Capture the cell that displays the provided text and extract its [x, y] central coordinate. 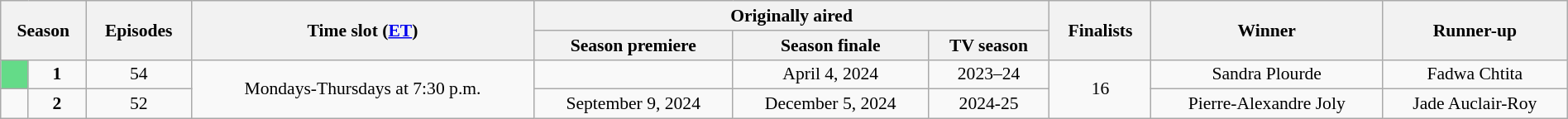
Originally aired [791, 16]
2024-25 [989, 104]
2 [56, 104]
52 [139, 104]
Runner-up [1475, 30]
Time slot (ET) [363, 30]
TV season [989, 45]
December 5, 2024 [830, 104]
16 [1100, 89]
Winner [1267, 30]
Pierre-Alexandre Joly [1267, 104]
September 9, 2024 [633, 104]
Episodes [139, 30]
Sandra Plourde [1267, 74]
Fadwa Chtita [1475, 74]
Season [43, 30]
Season premiere [633, 45]
2023–24 [989, 74]
1 [56, 74]
54 [139, 74]
Finalists [1100, 30]
Season finale [830, 45]
Jade Auclair-Roy [1475, 104]
Mondays-Thursdays at 7:30 p.m. [363, 89]
April 4, 2024 [830, 74]
